Determine the [x, y] coordinate at the center of the cell enclosing the given text.  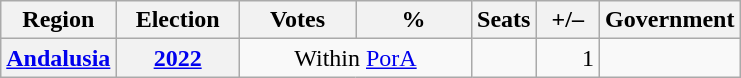
Andalusia [58, 58]
1 [568, 58]
Votes [297, 20]
Seats [504, 20]
Within PorA [355, 58]
Government [670, 20]
Election [178, 20]
Region [58, 20]
+/– [568, 20]
2022 [178, 58]
% [414, 20]
